Return the (x, y) coordinate for the center point of the cell that contains the specified text.  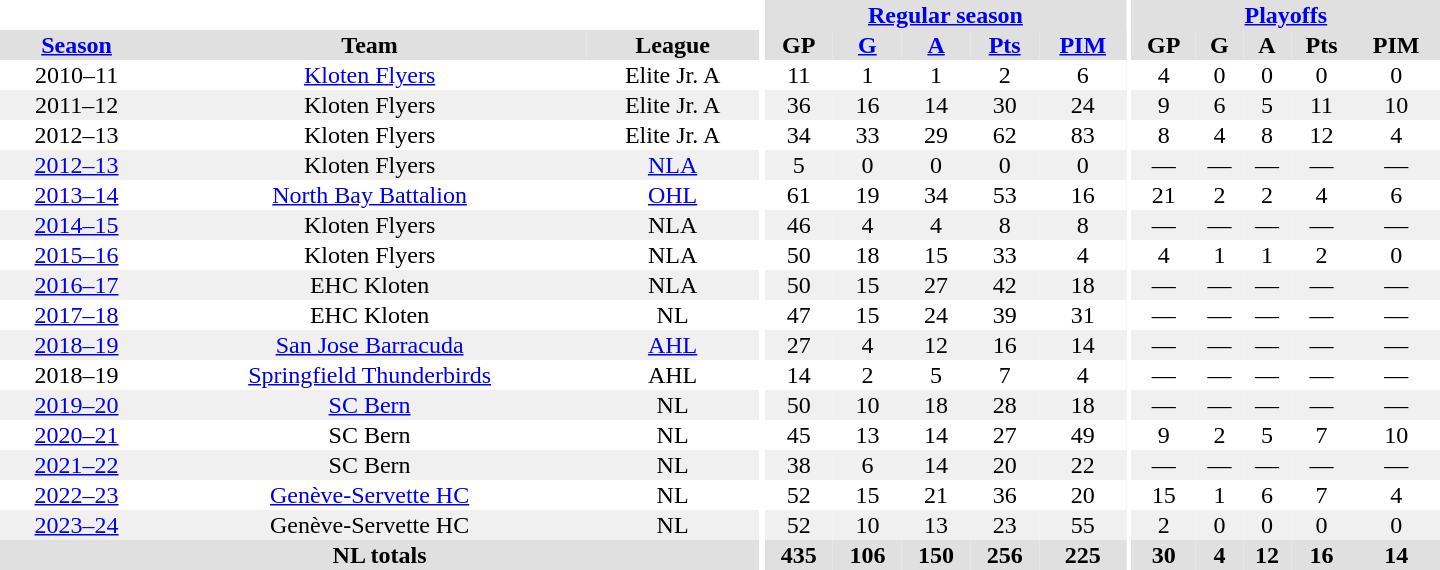
19 (868, 195)
31 (1082, 315)
2021–22 (76, 465)
Playoffs (1286, 15)
38 (798, 465)
83 (1082, 135)
435 (798, 555)
Springfield Thunderbirds (370, 375)
256 (1004, 555)
2014–15 (76, 225)
2022–23 (76, 495)
29 (936, 135)
League (672, 45)
2010–11 (76, 75)
225 (1082, 555)
Regular season (945, 15)
62 (1004, 135)
23 (1004, 525)
42 (1004, 285)
2013–14 (76, 195)
150 (936, 555)
2023–24 (76, 525)
45 (798, 435)
North Bay Battalion (370, 195)
2016–17 (76, 285)
46 (798, 225)
San Jose Barracuda (370, 345)
2019–20 (76, 405)
Season (76, 45)
OHL (672, 195)
49 (1082, 435)
Team (370, 45)
53 (1004, 195)
47 (798, 315)
2015–16 (76, 255)
2020–21 (76, 435)
22 (1082, 465)
28 (1004, 405)
61 (798, 195)
2017–18 (76, 315)
55 (1082, 525)
39 (1004, 315)
2011–12 (76, 105)
106 (868, 555)
NL totals (380, 555)
